Provide the [x, y] coordinate of the cell's center where the given text is located.  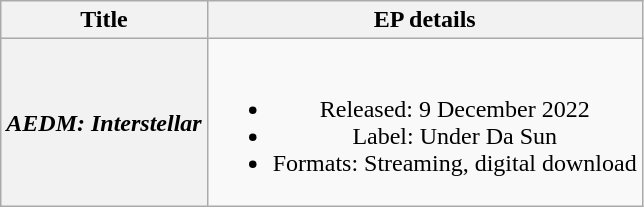
Released: 9 December 2022Label: Under Da SunFormats: Streaming, digital download [424, 122]
Title [104, 20]
EP details [424, 20]
AEDM: Interstellar [104, 122]
